Provide the [x, y] coordinate of the cell's center where the given text is located.  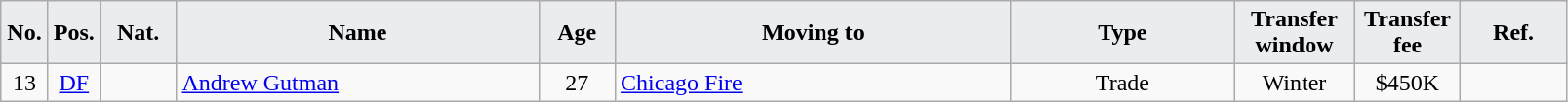
Age [578, 33]
$450K [1407, 83]
13 [25, 83]
Νο. [25, 33]
Andrew Gutman [357, 83]
Trade [1122, 83]
27 [578, 83]
Pos. [74, 33]
Name [357, 33]
Type [1122, 33]
Nat. [139, 33]
DF [74, 83]
Moving to [814, 33]
Chicago Fire [814, 83]
Transfer window [1295, 33]
Transfer fee [1407, 33]
Ref. [1514, 33]
Winter [1295, 83]
